Capture the cell that displays the provided text and extract its (x, y) central coordinate. 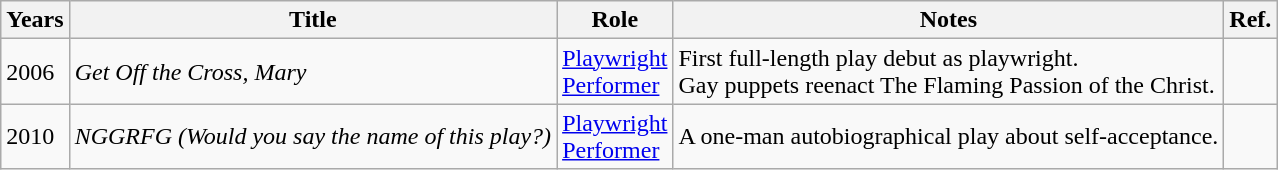
Ref. (1250, 20)
2006 (35, 72)
Years (35, 20)
Get Off the Cross, Mary (312, 72)
Title (312, 20)
Role (615, 20)
2010 (35, 136)
First full-length play debut as playwright.Gay puppets reenact The Flaming Passion of the Christ. (948, 72)
NGGRFG (Would you say the name of this play?) (312, 136)
A one-man autobiographical play about self-acceptance. (948, 136)
Notes (948, 20)
